From the cell containing the given text, extract its center point as [X, Y] coordinate. 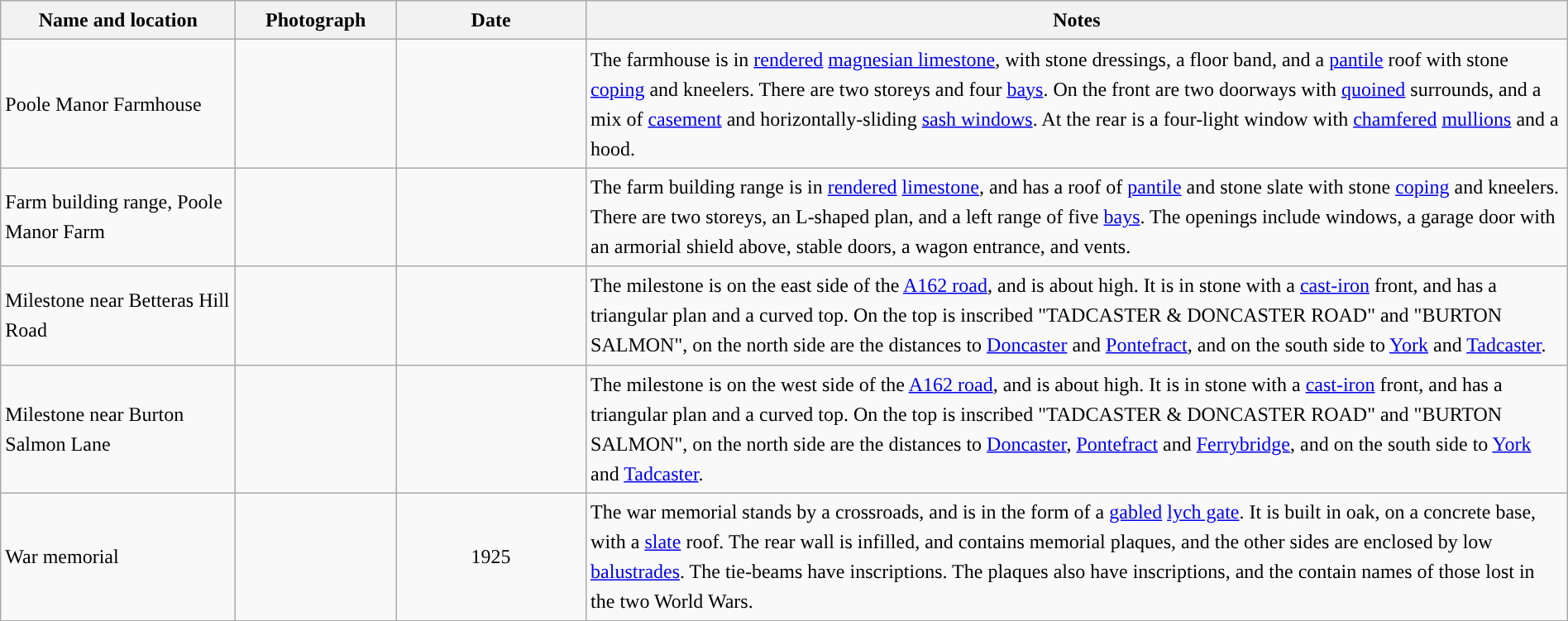
Date [491, 20]
Photograph [316, 20]
Milestone near Burton Salmon Lane [118, 428]
Farm building range, Poole Manor Farm [118, 217]
Poole Manor Farmhouse [118, 104]
1925 [491, 557]
War memorial [118, 557]
Notes [1077, 20]
Name and location [118, 20]
Milestone near Betteras Hill Road [118, 316]
